Detect which cell encompasses the target text, then output its [x, y] center coordinate. 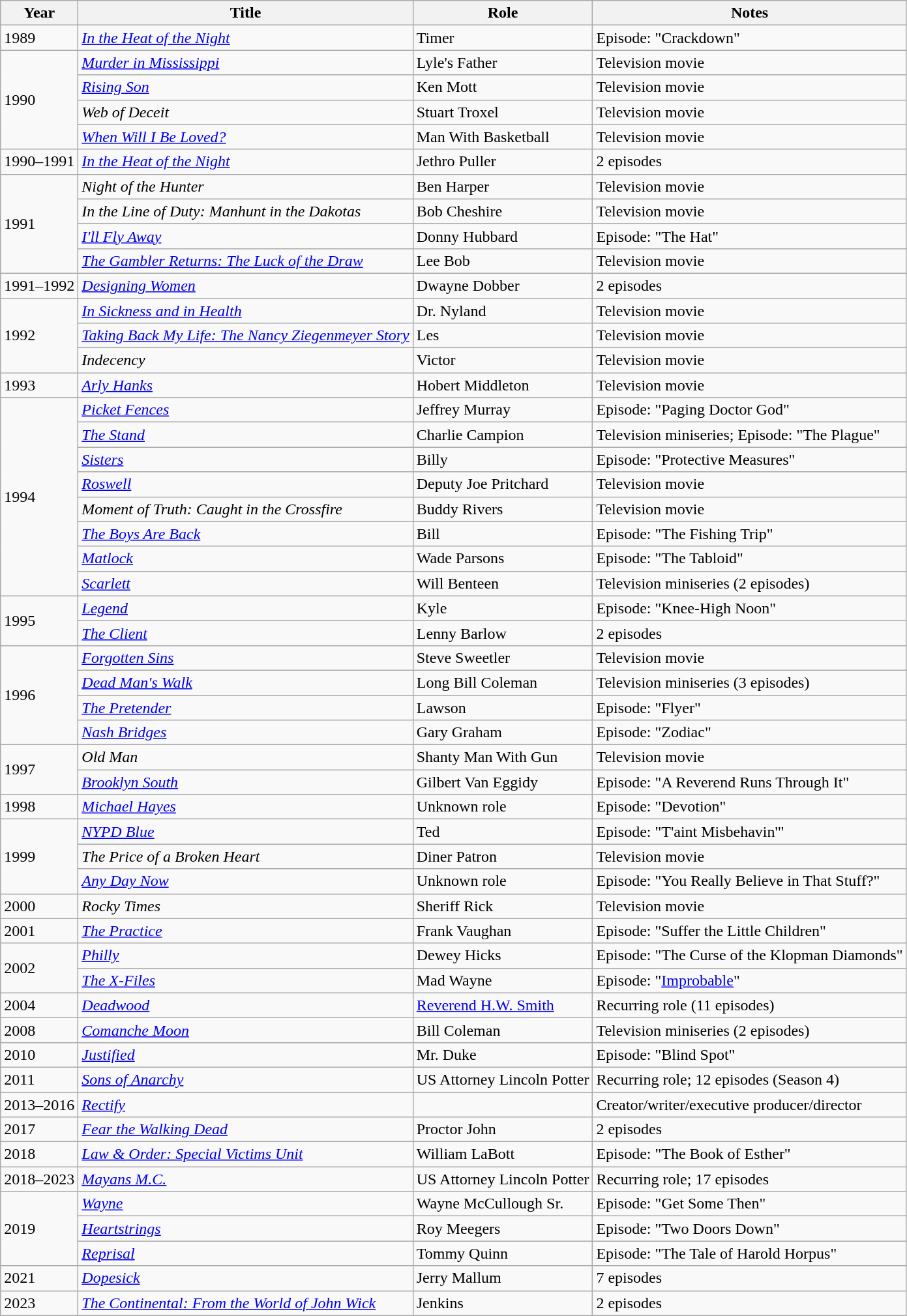
The Pretender [245, 707]
Matlock [245, 559]
Proctor John [503, 1130]
Mr. Duke [503, 1055]
Roy Meegers [503, 1229]
Man With Basketball [503, 137]
2001 [39, 931]
Heartstrings [245, 1229]
Dr. Nyland [503, 311]
Victor [503, 360]
Moment of Truth: Caught in the Crossfire [245, 509]
The Gambler Returns: The Luck of the Draw [245, 261]
Ben Harper [503, 186]
Any Day Now [245, 881]
Brooklyn South [245, 782]
Timer [503, 38]
Lawson [503, 707]
Jenkins [503, 1303]
Mayans M.C. [245, 1179]
Roswell [245, 484]
Bob Cheshire [503, 211]
1994 [39, 497]
1996 [39, 695]
Donny Hubbard [503, 236]
1995 [39, 621]
Episode: "Flyer" [750, 707]
Ken Mott [503, 87]
Lyle's Father [503, 63]
The Stand [245, 435]
Gary Graham [503, 733]
7 episodes [750, 1278]
Picket Fences [245, 410]
In the Line of Duty: Manhunt in the Dakotas [245, 211]
2017 [39, 1130]
Scarlett [245, 583]
Role [503, 13]
2008 [39, 1030]
2018 [39, 1154]
Charlie Campion [503, 435]
Episode: "Improbable" [750, 980]
Old Man [245, 757]
Kyle [503, 608]
Year [39, 13]
Wade Parsons [503, 559]
Law & Order: Special Victims Unit [245, 1154]
Jeffrey Murray [503, 410]
Episode: "Protective Measures" [750, 460]
Billy [503, 460]
2004 [39, 1005]
Wayne [245, 1204]
The X-Files [245, 980]
Episode: "The Fishing Trip" [750, 534]
Ted [503, 832]
Taking Back My Life: The Nancy Ziegenmeyer Story [245, 336]
Gilbert Van Eggidy [503, 782]
Deadwood [245, 1005]
Night of the Hunter [245, 186]
Diner Patron [503, 856]
Television miniseries (3 episodes) [750, 682]
Michael Hayes [245, 807]
Sisters [245, 460]
Creator/writer/executive producer/director [750, 1105]
2023 [39, 1303]
Legend [245, 608]
Episode: "Knee-High Noon" [750, 608]
In Sickness and in Health [245, 311]
Dopesick [245, 1278]
2021 [39, 1278]
The Continental: From the World of John Wick [245, 1303]
Jerry Mallum [503, 1278]
I'll Fly Away [245, 236]
The Price of a Broken Heart [245, 856]
Rising Son [245, 87]
NYPD Blue [245, 832]
Episode: "Paging Doctor God" [750, 410]
2011 [39, 1079]
Lee Bob [503, 261]
Episode: "The Tale of Harold Horpus" [750, 1253]
Steve Sweetler [503, 658]
Designing Women [245, 285]
Stuart Troxel [503, 112]
Dead Man's Walk [245, 682]
Wayne McCullough Sr. [503, 1204]
Dewey Hicks [503, 956]
Arly Hanks [245, 385]
Notes [750, 13]
Bill [503, 534]
2019 [39, 1229]
Episode: "Two Doors Down" [750, 1229]
Episode: "Devotion" [750, 807]
Episode: "Zodiac" [750, 733]
Dwayne Dobber [503, 285]
Shanty Man With Gun [503, 757]
Hobert Middleton [503, 385]
1990 [39, 100]
Forgotten Sins [245, 658]
Deputy Joe Pritchard [503, 484]
1999 [39, 856]
Recurring role; 12 episodes (Season 4) [750, 1079]
Episode: "The Tabloid" [750, 559]
Mad Wayne [503, 980]
Web of Deceit [245, 112]
Episode: "The Hat" [750, 236]
2010 [39, 1055]
2002 [39, 968]
Lenny Barlow [503, 633]
Rectify [245, 1105]
Episode: "Get Some Then" [750, 1204]
Episode: "The Curse of the Klopman Diamonds" [750, 956]
Philly [245, 956]
Bill Coleman [503, 1030]
Episode: "Blind Spot" [750, 1055]
Murder in Mississippi [245, 63]
1991–1992 [39, 285]
Episode: "T'aint Misbehavin'" [750, 832]
When Will I Be Loved? [245, 137]
2013–2016 [39, 1105]
Frank Vaughan [503, 931]
Comanche Moon [245, 1030]
1989 [39, 38]
Will Benteen [503, 583]
1997 [39, 770]
Reprisal [245, 1253]
The Boys Are Back [245, 534]
William LaBott [503, 1154]
2018–2023 [39, 1179]
Jethro Puller [503, 162]
Rocky Times [245, 906]
Episode: "Suffer the Little Children" [750, 931]
1992 [39, 336]
Episode: "A Reverend Runs Through It" [750, 782]
Television miniseries; Episode: "The Plague" [750, 435]
Sons of Anarchy [245, 1079]
Sheriff Rick [503, 906]
Episode: "The Book of Esther" [750, 1154]
1993 [39, 385]
1990–1991 [39, 162]
The Client [245, 633]
Tommy Quinn [503, 1253]
1998 [39, 807]
Episode: "You Really Believe in That Stuff?" [750, 881]
Title [245, 13]
1991 [39, 224]
Nash Bridges [245, 733]
Recurring role; 17 episodes [750, 1179]
Recurring role (11 episodes) [750, 1005]
Buddy Rivers [503, 509]
The Practice [245, 931]
Fear the Walking Dead [245, 1130]
Justified [245, 1055]
Les [503, 336]
Episode: "Crackdown" [750, 38]
Reverend H.W. Smith [503, 1005]
2000 [39, 906]
Long Bill Coleman [503, 682]
Indecency [245, 360]
